Identify which cell holds the provided text, then report its [x, y] central coordinate. 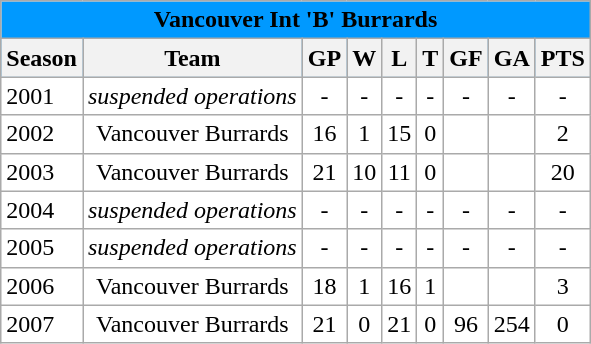
2003 [42, 172]
2005 [42, 248]
96 [466, 324]
20 [562, 172]
L [400, 58]
W [364, 58]
2004 [42, 210]
GP [324, 58]
Season [42, 58]
2006 [42, 286]
2 [562, 134]
Team [192, 58]
2001 [42, 96]
2007 [42, 324]
T [430, 58]
GA [512, 58]
254 [512, 324]
Vancouver Int 'B' Burrards [296, 20]
10 [364, 172]
15 [400, 134]
2002 [42, 134]
GF [466, 58]
11 [400, 172]
3 [562, 286]
18 [324, 286]
PTS [562, 58]
